For the text-containing cell, return its midpoint in (x, y) coordinate format. 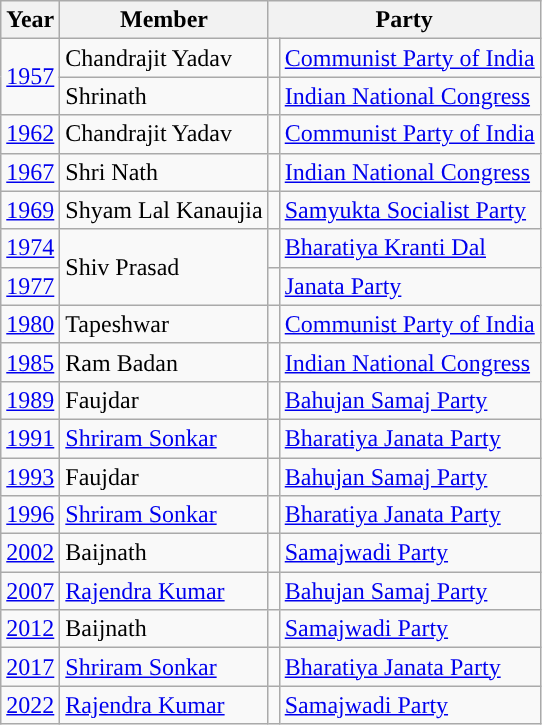
2017 (30, 667)
1974 (30, 248)
1967 (30, 172)
1957 (30, 77)
1977 (30, 286)
Shri Nath (164, 172)
1989 (30, 400)
1991 (30, 438)
2002 (30, 553)
Samyukta Socialist Party (410, 210)
Member (164, 20)
Year (30, 20)
Party (404, 20)
2022 (30, 705)
Ram Badan (164, 362)
Bharatiya Kranti Dal (410, 248)
1962 (30, 134)
2012 (30, 629)
Shrinath (164, 96)
Shiv Prasad (164, 267)
1993 (30, 477)
Janata Party (410, 286)
1985 (30, 362)
Shyam Lal Kanaujia (164, 210)
Tapeshwar (164, 324)
2007 (30, 591)
1980 (30, 324)
1969 (30, 210)
1996 (30, 515)
